Scan for the cell matching the given text and deliver its (X, Y) coordinate at center. 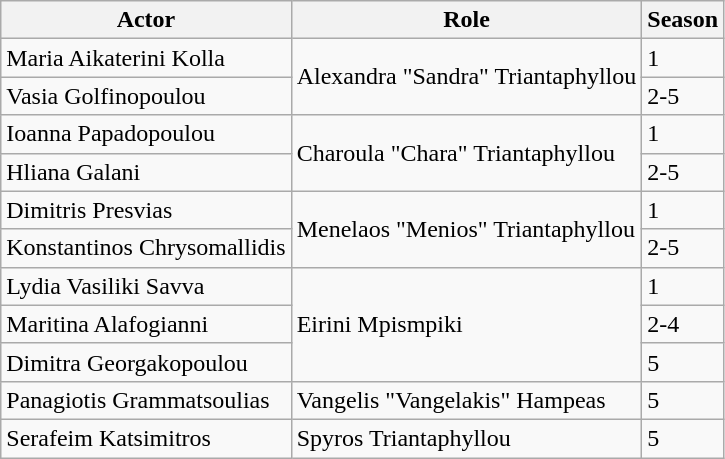
Actor (146, 20)
Hliana Galani (146, 172)
Eirini Mpismpiki (466, 324)
2-4 (683, 324)
Ioanna Papadopoulou (146, 134)
Maria Aikaterini Kolla (146, 58)
Lydia Vasiliki Savva (146, 286)
Season (683, 20)
Dimitra Georgakopoulou (146, 362)
Charoula "Chara" Triantaphyllou (466, 153)
Spyros Triantaphyllou (466, 438)
Vasia Golfinopoulou (146, 96)
Alexandra "Sandra" Triantaphyllou (466, 77)
Maritina Alafogianni (146, 324)
Dimitris Presvias (146, 210)
Konstantinos Chrysomallidis (146, 248)
Vangelis "Vangelakis" Hampeas (466, 400)
Role (466, 20)
Menelaos "Menios" Triantaphyllou (466, 229)
Panagiotis Grammatsoulias (146, 400)
Serafeim Katsimitros (146, 438)
